Output the (x, y) coordinate of the center of the cell containing the given text.  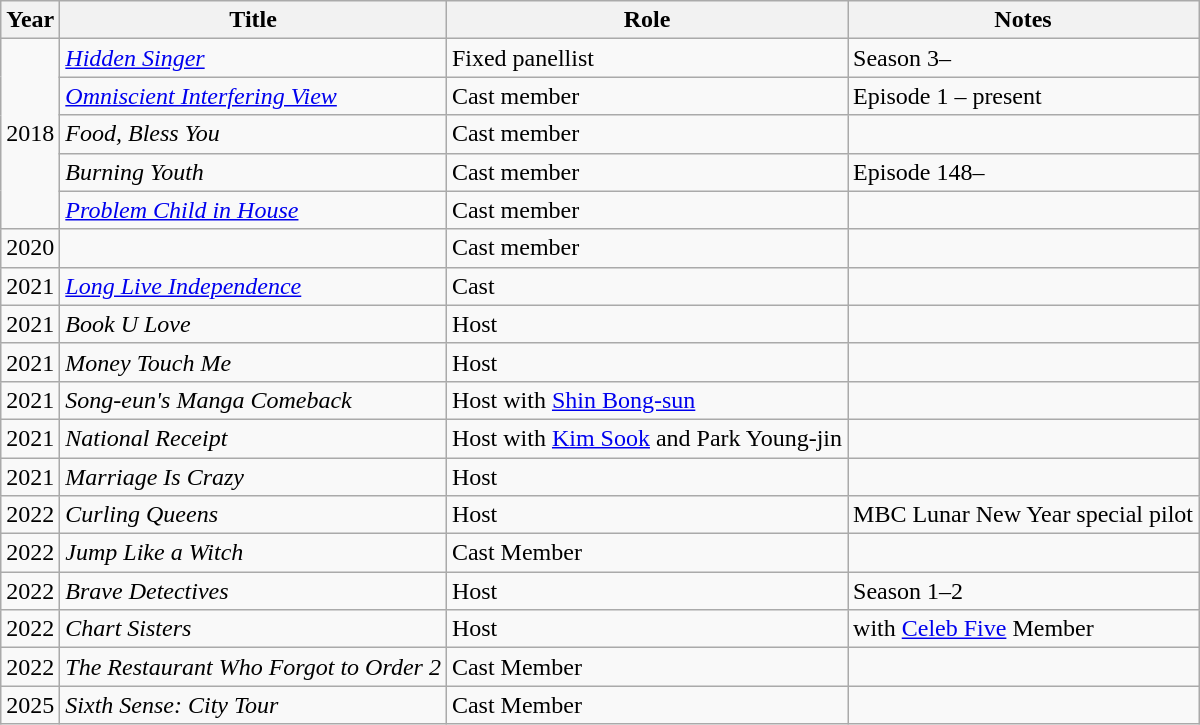
2018 (30, 134)
Host with Kim Sook and Park Young-jin (646, 438)
Notes (1024, 20)
Role (646, 20)
Problem Child in House (254, 210)
Food, Bless You (254, 134)
Hidden Singer (254, 58)
Omniscient Interfering View (254, 96)
Cast (646, 286)
Year (30, 20)
The Restaurant Who Forgot to Order 2 (254, 667)
MBC Lunar New Year special pilot (1024, 515)
Episode 1 – present (1024, 96)
Burning Youth (254, 172)
Host with Shin Bong-sun (646, 400)
Book U Love (254, 324)
Marriage Is Crazy (254, 477)
Chart Sisters (254, 629)
with Celeb Five Member (1024, 629)
Jump Like a Witch (254, 553)
Song-eun's Manga Comeback (254, 400)
Brave Detectives (254, 591)
Long Live Independence (254, 286)
Sixth Sense: City Tour (254, 705)
Episode 148– (1024, 172)
Curling Queens (254, 515)
Fixed panellist (646, 58)
National Receipt (254, 438)
Season 1–2 (1024, 591)
2020 (30, 248)
Money Touch Me (254, 362)
Season 3– (1024, 58)
2025 (30, 705)
Title (254, 20)
